Determine the (x, y) coordinate at the center of the cell enclosing the given text.  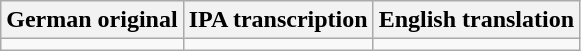
English translation (476, 20)
IPA transcription (278, 20)
German original (92, 20)
